From the cell containing the given text, extract its center point as (x, y) coordinate. 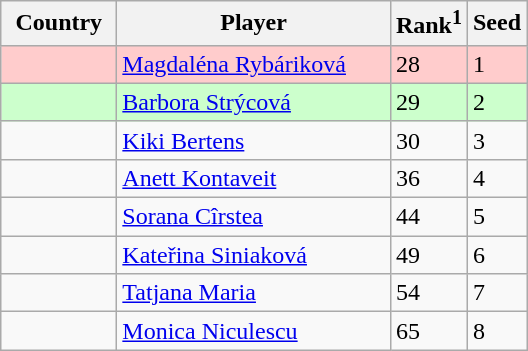
7 (496, 293)
44 (428, 217)
Magdaléna Rybáriková (254, 64)
30 (428, 140)
65 (428, 331)
29 (428, 102)
28 (428, 64)
Kiki Bertens (254, 140)
4 (496, 178)
Monica Niculescu (254, 331)
2 (496, 102)
Sorana Cîrstea (254, 217)
Player (254, 24)
Rank1 (428, 24)
Country (59, 24)
5 (496, 217)
Tatjana Maria (254, 293)
1 (496, 64)
Anett Kontaveit (254, 178)
54 (428, 293)
8 (496, 331)
36 (428, 178)
6 (496, 255)
Barbora Strýcová (254, 102)
Kateřina Siniaková (254, 255)
Seed (496, 24)
3 (496, 140)
49 (428, 255)
